Scan for the cell matching the given text and deliver its [x, y] coordinate at center. 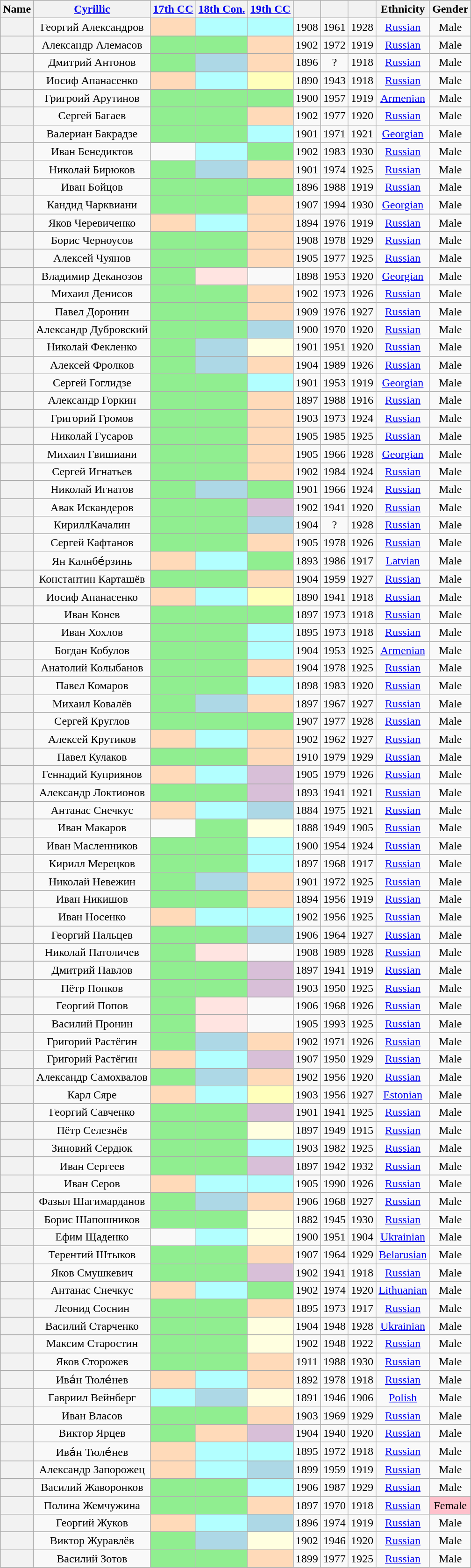
Борис Черноусов [92, 241]
Сергей Гоглидзе [92, 383]
Иван Конев [92, 614]
1967 [335, 704]
Иван Макаров [92, 828]
Григроий Арутинов [92, 98]
Иван Носенко [92, 917]
1884 [307, 810]
1910 [307, 757]
Сергей Кафтанов [92, 543]
1943 [335, 80]
1892 [307, 1380]
Георгий Савченко [92, 1112]
Павел Комаров [92, 686]
Фазыл Шагимарданов [92, 1201]
1891 [307, 1398]
Григорий Громов [92, 418]
Дмитрий Павлов [92, 970]
1942 [335, 1166]
1957 [335, 98]
1909 [307, 312]
1993 [335, 1024]
Василий Старченко [92, 1326]
Яков Черевиченко [92, 223]
1954 [335, 846]
Константин Карташёв [92, 579]
1911 [307, 1361]
Александр Алемасов [92, 45]
1994 [335, 205]
Михаил Ковалёв [92, 704]
Дмитрий Антонов [92, 63]
Яков Смушкевич [92, 1273]
Василий Зотов [92, 1559]
Василий Пронин [92, 1024]
Яков Сторожев [92, 1361]
1984 [335, 471]
Василий Жаворонков [92, 1487]
1888 [307, 828]
Иван Власов [92, 1416]
Сергей Багаев [92, 116]
Александр Самохвалов [92, 1077]
Николай Невежин [92, 881]
Терентий Штыков [92, 1255]
Борис Шапошников [92, 1219]
Алексей Фролков [92, 365]
Авак Искандеров [92, 507]
Михаил Денисов [92, 294]
Богдан Кобулов [92, 650]
17th CC [173, 9]
Николай Фекленко [92, 347]
Леонид Соснин [92, 1308]
Павел Доронин [92, 312]
Георгий Пальцев [92, 935]
Ефим Щаденко [92, 1237]
Максим Старостин [92, 1344]
1961 [335, 27]
Lithuanian [403, 1290]
Николай Бирюков [92, 169]
Карл Сяре [92, 1095]
Александр Локтионов [92, 792]
1922 [362, 1344]
1986 [335, 561]
Gender [450, 9]
Александр Дубровский [92, 329]
Павел Кулаков [92, 757]
Валериан Бакрадзе [92, 134]
1990 [335, 1183]
Зиновий Сердюк [92, 1148]
Владимир Деканозов [92, 276]
Cyrillic [92, 9]
Иван Сергеев [92, 1166]
1985 [335, 436]
1945 [335, 1219]
Георгий Попов [92, 1006]
Сергей Круглов [92, 721]
Ян Калнбе́рзинь [92, 561]
Николай Патоличев [92, 953]
Гавриил Вейнберг [92, 1398]
Виктор Ярцев [92, 1433]
Иван Хохлов [92, 632]
1940 [335, 1433]
КириллКачалин [92, 525]
1975 [335, 810]
Female [450, 1505]
Belarusian [403, 1255]
Пётр Селезнёв [92, 1130]
Иван Бенедиктов [92, 151]
Николай Игнатов [92, 489]
Пётр Попков [92, 988]
Polish [403, 1398]
Кирилл Мерецков [92, 863]
19th CC [270, 9]
Latvian [403, 561]
1915 [362, 1130]
Иван Серов [92, 1183]
1932 [362, 1166]
Анатолий Колыбанов [92, 668]
Сергей Игнатьев [92, 471]
Георгий Жуков [92, 1523]
Иван Никишов [92, 899]
Геннадий Куприянов [92, 775]
1962 [335, 739]
Иван Бойцов [92, 187]
1987 [335, 1487]
Алексей Чуянов [92, 258]
Александр Горкин [92, 400]
1969 [335, 1416]
1982 [335, 1148]
Name [17, 9]
Николай Гусаров [92, 436]
1916 [362, 400]
Михаил Гвишиани [92, 454]
Ethnicity [403, 9]
Полина Жемчужина [92, 1505]
Кандид Чарквиани [92, 205]
Александр Запорожец [92, 1469]
Estonian [403, 1095]
1882 [307, 1219]
Иван Масленников [92, 846]
18th Con. [221, 9]
Виктор Журавлёв [92, 1541]
Алексей Крутиков [92, 739]
Георгий Александров [92, 27]
